Capture the cell that displays the provided text and extract its [x, y] central coordinate. 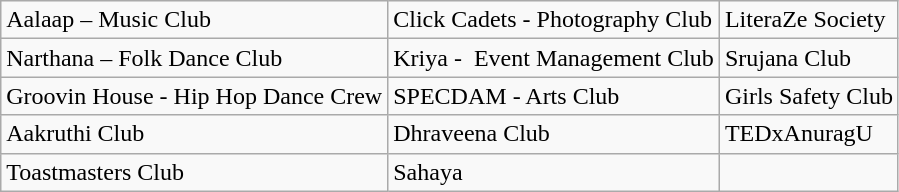
Srujana Club [808, 58]
LiteraZe Society [808, 20]
Aalaap – Music Club [194, 20]
Toastmasters Club [194, 172]
Narthana – Folk Dance Club [194, 58]
SPECDAM - Arts Club [554, 96]
Sahaya [554, 172]
Groovin House - Hip Hop Dance Crew [194, 96]
Kriya - Event Management Club [554, 58]
Girls Safety Club [808, 96]
Click Cadets - Photography Club [554, 20]
Aakruthi Club [194, 134]
Dhraveena Club [554, 134]
TEDxAnuragU [808, 134]
